From the cell containing the given text, extract its center point as [X, Y] coordinate. 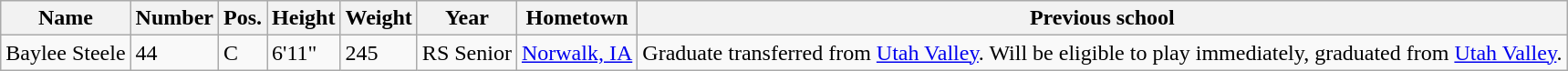
Norwalk, IA [576, 53]
Previous school [1102, 18]
Name [66, 18]
245 [379, 53]
Height [304, 18]
Weight [379, 18]
6'11" [304, 53]
Baylee Steele [66, 53]
Year [467, 18]
Pos. [243, 18]
Hometown [576, 18]
44 [174, 53]
C [243, 53]
Number [174, 18]
Graduate transferred from Utah Valley. Will be eligible to play immediately, graduated from Utah Valley. [1102, 53]
RS Senior [467, 53]
